Extract the (x, y) coordinate from the center of the cell holding the provided text.  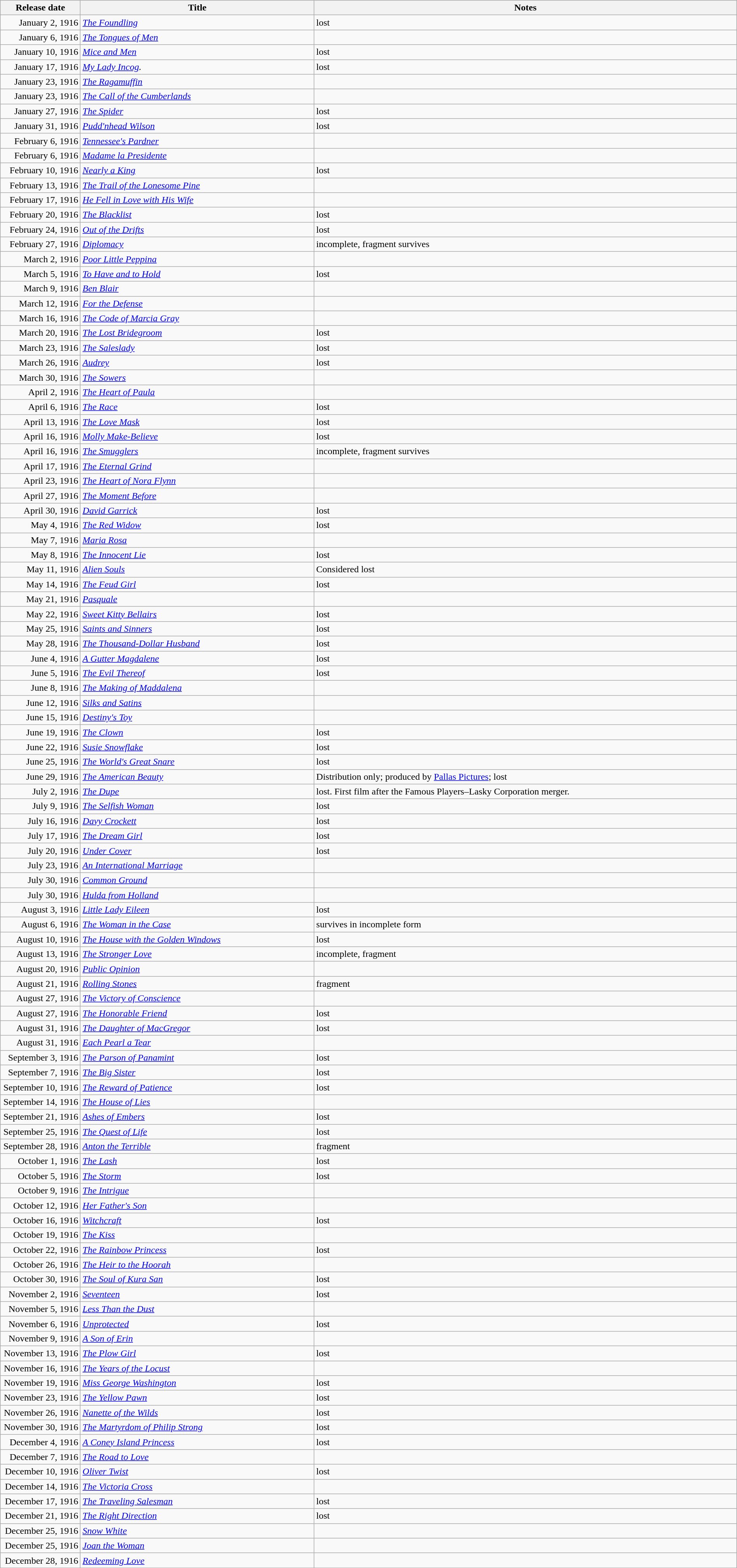
The Road to Love (197, 1457)
June 29, 1916 (40, 777)
Her Father's Son (197, 1206)
April 13, 1916 (40, 422)
The World's Great Snare (197, 762)
Release date (40, 8)
May 25, 1916 (40, 629)
The Clown (197, 732)
A Son of Erin (197, 1338)
The Dupe (197, 791)
March 2, 1916 (40, 259)
Little Lady Eileen (197, 910)
July 23, 1916 (40, 865)
Audrey (197, 362)
The Selfish Woman (197, 806)
April 17, 1916 (40, 466)
July 9, 1916 (40, 806)
Miss George Washington (197, 1383)
July 2, 1916 (40, 791)
The Big Sister (197, 1072)
The Eternal Grind (197, 466)
The Lash (197, 1161)
Poor Little Peppina (197, 259)
Less Than the Dust (197, 1309)
September 25, 1916 (40, 1132)
David Garrick (197, 510)
October 5, 1916 (40, 1176)
Diplomacy (197, 244)
September 10, 1916 (40, 1087)
December 14, 1916 (40, 1486)
March 23, 1916 (40, 348)
November 2, 1916 (40, 1294)
The Victoria Cross (197, 1486)
The House with the Golden Windows (197, 939)
August 21, 1916 (40, 984)
July 17, 1916 (40, 836)
The Traveling Salesman (197, 1501)
February 13, 1916 (40, 185)
Maria Rosa (197, 540)
November 6, 1916 (40, 1324)
The Years of the Locust (197, 1368)
February 17, 1916 (40, 200)
The Lost Bridegroom (197, 333)
The Sowers (197, 377)
April 23, 1916 (40, 481)
Anton the Terrible (197, 1146)
June 15, 1916 (40, 718)
The Love Mask (197, 422)
Considered lost (526, 570)
May 7, 1916 (40, 540)
The Race (197, 407)
January 6, 1916 (40, 37)
The Call of the Cumberlands (197, 96)
May 8, 1916 (40, 555)
To Have and to Hold (197, 274)
The Yellow Pawn (197, 1398)
September 3, 1916 (40, 1058)
April 27, 1916 (40, 496)
March 12, 1916 (40, 303)
For the Defense (197, 303)
The Right Direction (197, 1516)
The Red Widow (197, 525)
July 16, 1916 (40, 821)
A Gutter Magdalene (197, 659)
April 6, 1916 (40, 407)
Sweet Kitty Bellairs (197, 614)
June 22, 1916 (40, 747)
The Stronger Love (197, 954)
August 3, 1916 (40, 910)
Oliver Twist (197, 1472)
July 20, 1916 (40, 850)
The House of Lies (197, 1102)
The Trail of the Lonesome Pine (197, 185)
Madame la Presidente (197, 155)
Title (197, 8)
September 7, 1916 (40, 1072)
Pasquale (197, 599)
January 31, 1916 (40, 126)
The Storm (197, 1176)
The American Beauty (197, 777)
May 22, 1916 (40, 614)
Common Ground (197, 880)
Distribution only; produced by Pallas Pictures; lost (526, 777)
The Martyrdom of Philip Strong (197, 1427)
December 28, 1916 (40, 1560)
Rolling Stones (197, 984)
The Making of Maddalena (197, 688)
September 21, 1916 (40, 1117)
The Kiss (197, 1235)
March 16, 1916 (40, 318)
October 12, 1916 (40, 1206)
October 22, 1916 (40, 1250)
October 19, 1916 (40, 1235)
June 19, 1916 (40, 732)
June 4, 1916 (40, 659)
May 28, 1916 (40, 643)
Ashes of Embers (197, 1117)
March 30, 1916 (40, 377)
The Victory of Conscience (197, 998)
August 10, 1916 (40, 939)
November 26, 1916 (40, 1413)
March 9, 1916 (40, 289)
November 5, 1916 (40, 1309)
November 23, 1916 (40, 1398)
survives in incomplete form (526, 925)
April 2, 1916 (40, 392)
The Feud Girl (197, 584)
Under Cover (197, 850)
October 30, 1916 (40, 1279)
Unprotected (197, 1324)
June 25, 1916 (40, 762)
Molly Make-Believe (197, 437)
Ben Blair (197, 289)
Silks and Satins (197, 703)
October 9, 1916 (40, 1191)
The Smugglers (197, 451)
The Foundling (197, 23)
My Lady Incog. (197, 67)
November 19, 1916 (40, 1383)
March 5, 1916 (40, 274)
May 14, 1916 (40, 584)
An International Marriage (197, 865)
The Honorable Friend (197, 1013)
The Saleslady (197, 348)
The Moment Before (197, 496)
February 10, 1916 (40, 170)
June 12, 1916 (40, 703)
April 30, 1916 (40, 510)
November 16, 1916 (40, 1368)
The Dream Girl (197, 836)
Susie Snowflake (197, 747)
Hulda from Holland (197, 895)
The Heir to the Hoorah (197, 1265)
Davy Crockett (197, 821)
The Reward of Patience (197, 1087)
October 16, 1916 (40, 1220)
Pudd'nhead Wilson (197, 126)
Redeeming Love (197, 1560)
Nearly a King (197, 170)
Joan the Woman (197, 1545)
Nanette of the Wilds (197, 1413)
The Heart of Nora Flynn (197, 481)
December 4, 1916 (40, 1442)
He Fell in Love with His Wife (197, 200)
Saints and Sinners (197, 629)
August 13, 1916 (40, 954)
The Thousand-Dollar Husband (197, 643)
May 4, 1916 (40, 525)
May 21, 1916 (40, 599)
incomplete, fragment (526, 954)
December 7, 1916 (40, 1457)
June 8, 1916 (40, 688)
October 1, 1916 (40, 1161)
January 10, 1916 (40, 52)
September 14, 1916 (40, 1102)
The Soul of Kura San (197, 1279)
August 20, 1916 (40, 969)
Notes (526, 8)
The Daughter of MacGregor (197, 1028)
The Evil Thereof (197, 673)
The Woman in the Case (197, 925)
A Coney Island Princess (197, 1442)
The Plow Girl (197, 1353)
January 17, 1916 (40, 67)
The Rainbow Princess (197, 1250)
The Quest of Life (197, 1132)
The Ragamuffin (197, 82)
Destiny's Toy (197, 718)
December 10, 1916 (40, 1472)
lost. First film after the Famous Players–Lasky Corporation merger. (526, 791)
Witchcraft (197, 1220)
December 21, 1916 (40, 1516)
Out of the Drifts (197, 230)
March 26, 1916 (40, 362)
Snow White (197, 1531)
January 27, 1916 (40, 111)
Public Opinion (197, 969)
October 26, 1916 (40, 1265)
December 17, 1916 (40, 1501)
June 5, 1916 (40, 673)
Alien Souls (197, 570)
The Tongues of Men (197, 37)
November 9, 1916 (40, 1338)
The Heart of Paula (197, 392)
November 13, 1916 (40, 1353)
The Parson of Panamint (197, 1058)
The Spider (197, 111)
Each Pearl a Tear (197, 1043)
May 11, 1916 (40, 570)
November 30, 1916 (40, 1427)
Seventeen (197, 1294)
March 20, 1916 (40, 333)
The Intrigue (197, 1191)
The Code of Marcia Gray (197, 318)
The Blacklist (197, 215)
Tennessee's Pardner (197, 141)
February 24, 1916 (40, 230)
February 27, 1916 (40, 244)
January 2, 1916 (40, 23)
The Innocent Lie (197, 555)
September 28, 1916 (40, 1146)
August 6, 1916 (40, 925)
February 20, 1916 (40, 215)
Mice and Men (197, 52)
